Pinpoint the cell where the given text exists, returning its (X, Y) midpoint coordinate. 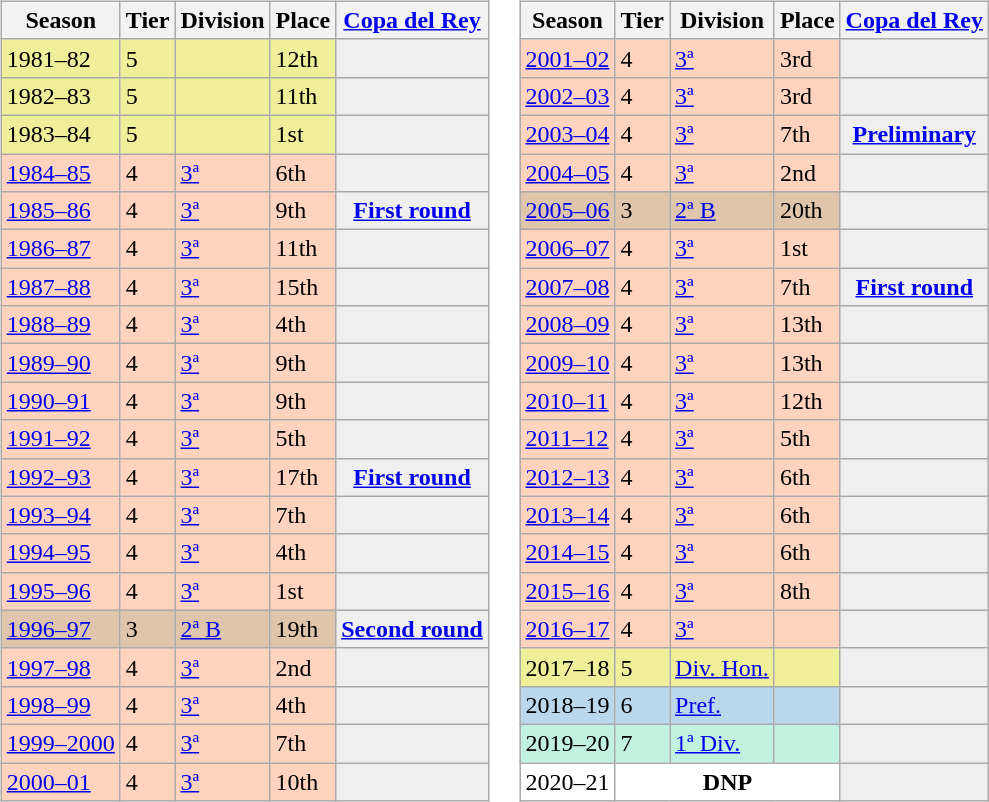
1982–83 (60, 96)
2009–10 (568, 363)
2018–19 (568, 705)
1991–92 (60, 439)
1999–2000 (60, 743)
DNP (728, 781)
19th (303, 629)
6 (642, 705)
2016–17 (568, 629)
Preliminary (914, 134)
2005–06 (568, 211)
2004–05 (568, 173)
10th (303, 781)
Second round (412, 629)
2014–15 (568, 553)
2019–20 (568, 743)
1995–96 (60, 591)
1ª Div. (722, 743)
20th (807, 211)
1998–99 (60, 705)
15th (303, 287)
1986–87 (60, 249)
1984–85 (60, 173)
1981–82 (60, 58)
1992–93 (60, 477)
1994–95 (60, 553)
2010–11 (568, 401)
2007–08 (568, 287)
2015–16 (568, 591)
2001–02 (568, 58)
2003–04 (568, 134)
8th (807, 591)
1997–98 (60, 667)
2008–09 (568, 325)
2020–21 (568, 781)
Pref. (722, 705)
1987–88 (60, 287)
1989–90 (60, 363)
1988–89 (60, 325)
2017–18 (568, 667)
7 (642, 743)
2006–07 (568, 249)
1985–86 (60, 211)
2002–03 (568, 96)
2000–01 (60, 781)
2012–13 (568, 477)
2013–14 (568, 515)
2011–12 (568, 439)
1993–94 (60, 515)
Div. Hon. (722, 667)
1983–84 (60, 134)
17th (303, 477)
1996–97 (60, 629)
1990–91 (60, 401)
